Find where the given text appears and provide that cell's center as (x, y) coordinate. 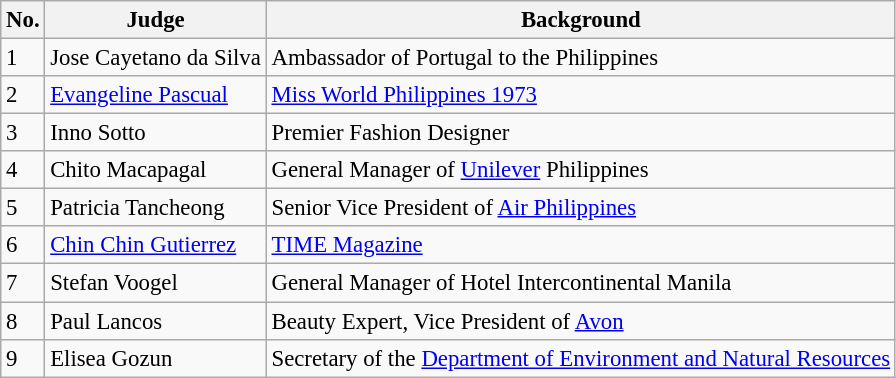
Chin Chin Gutierrez (156, 245)
6 (23, 245)
Judge (156, 20)
9 (23, 358)
General Manager of Hotel Intercontinental Manila (580, 283)
Elisea Gozun (156, 358)
5 (23, 208)
Patricia Tancheong (156, 208)
TIME Magazine (580, 245)
Ambassador of Portugal to the Philippines (580, 58)
7 (23, 283)
2 (23, 95)
Premier Fashion Designer (580, 133)
Secretary of the Department of Environment and Natural Resources (580, 358)
1 (23, 58)
4 (23, 170)
Paul Lancos (156, 321)
Beauty Expert, Vice President of Avon (580, 321)
8 (23, 321)
Chito Macapagal (156, 170)
Jose Cayetano da Silva (156, 58)
Evangeline Pascual (156, 95)
Miss World Philippines 1973 (580, 95)
Inno Sotto (156, 133)
Stefan Voogel (156, 283)
Background (580, 20)
No. (23, 20)
Senior Vice President of Air Philippines (580, 208)
General Manager of Unilever Philippines (580, 170)
3 (23, 133)
